Scan for the cell matching the given text and deliver its [x, y] coordinate at center. 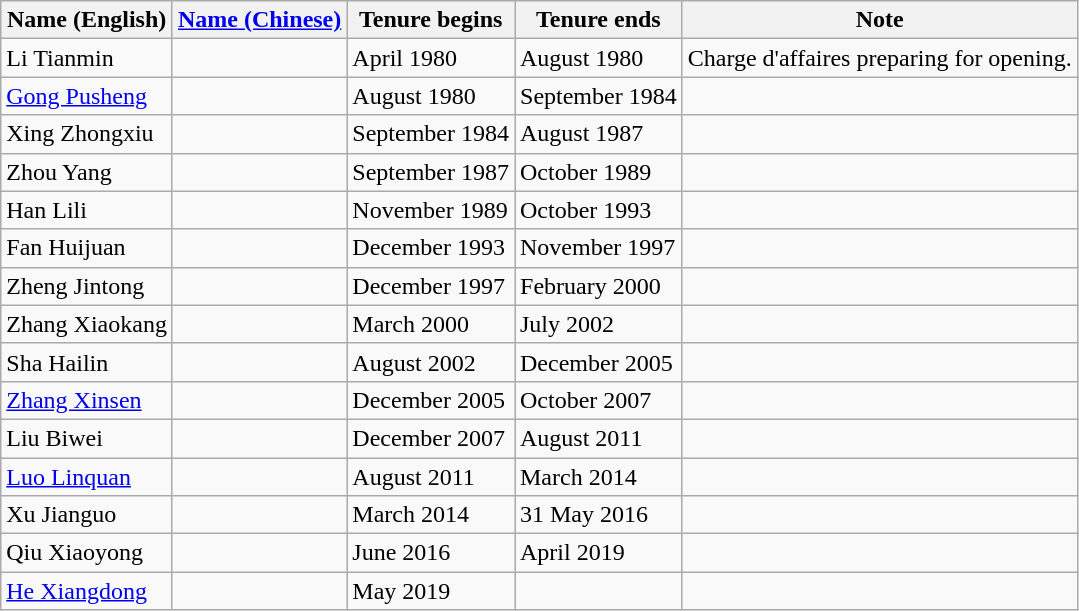
November 1997 [598, 248]
August 2002 [431, 362]
Zhang Xinsen [87, 400]
Tenure begins [431, 20]
Zhou Yang [87, 172]
Zhang Xiaokang [87, 324]
Name (English) [87, 20]
December 2007 [431, 438]
Charge d'affaires preparing for opening. [880, 58]
Liu Biwei [87, 438]
Tenure ends [598, 20]
Xing Zhongxiu [87, 134]
March 2000 [431, 324]
Li Tianmin [87, 58]
July 2002 [598, 324]
Note [880, 20]
Gong Pusheng [87, 96]
Luo Linquan [87, 477]
December 1993 [431, 248]
September 1987 [431, 172]
Sha Hailin [87, 362]
31 May 2016 [598, 515]
August 1987 [598, 134]
Fan Huijuan [87, 248]
February 2000 [598, 286]
December 1997 [431, 286]
Xu Jianguo [87, 515]
October 1989 [598, 172]
April 2019 [598, 553]
November 1989 [431, 210]
Han Lili [87, 210]
October 2007 [598, 400]
October 1993 [598, 210]
He Xiangdong [87, 591]
April 1980 [431, 58]
Zheng Jintong [87, 286]
Name (Chinese) [259, 20]
Qiu Xiaoyong [87, 553]
May 2019 [431, 591]
June 2016 [431, 553]
